Output the (x, y) coordinate of the center of the cell containing the given text.  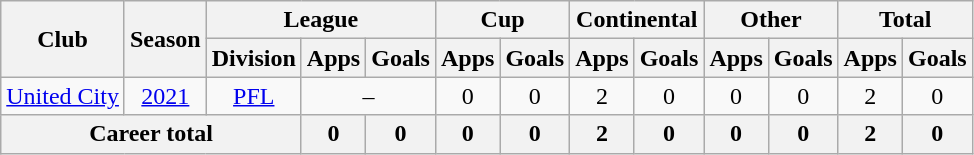
– (368, 96)
League (320, 20)
Club (63, 39)
Cup (502, 20)
Career total (152, 134)
Division (254, 58)
United City (63, 96)
PFL (254, 96)
Other (771, 20)
2021 (165, 96)
Total (905, 20)
Continental (637, 20)
Season (165, 39)
